Return (X, Y) of the center of cell containing provided text 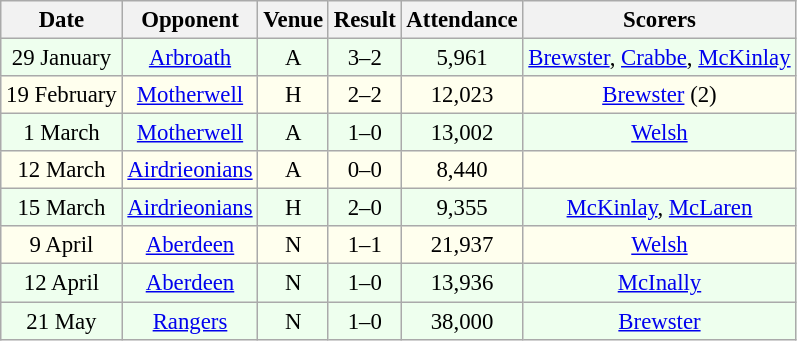
5,961 (462, 58)
12,023 (462, 95)
McInally (660, 283)
38,000 (462, 321)
19 February (62, 95)
9 April (62, 245)
Arbroath (190, 58)
21 May (62, 321)
Brewster (2) (660, 95)
McKinlay, McLaren (660, 208)
1 March (62, 133)
13,002 (462, 133)
29 January (62, 58)
3–2 (364, 58)
Rangers (190, 321)
Venue (294, 20)
1–1 (364, 245)
Brewster (660, 321)
12 March (62, 170)
8,440 (462, 170)
Attendance (462, 20)
Brewster, Crabbe, McKinlay (660, 58)
Date (62, 20)
0–0 (364, 170)
2–2 (364, 95)
13,936 (462, 283)
21,937 (462, 245)
9,355 (462, 208)
Opponent (190, 20)
Result (364, 20)
Scorers (660, 20)
12 April (62, 283)
2–0 (364, 208)
15 March (62, 208)
